Find where the given text appears and provide that cell's center as (X, Y) coordinate. 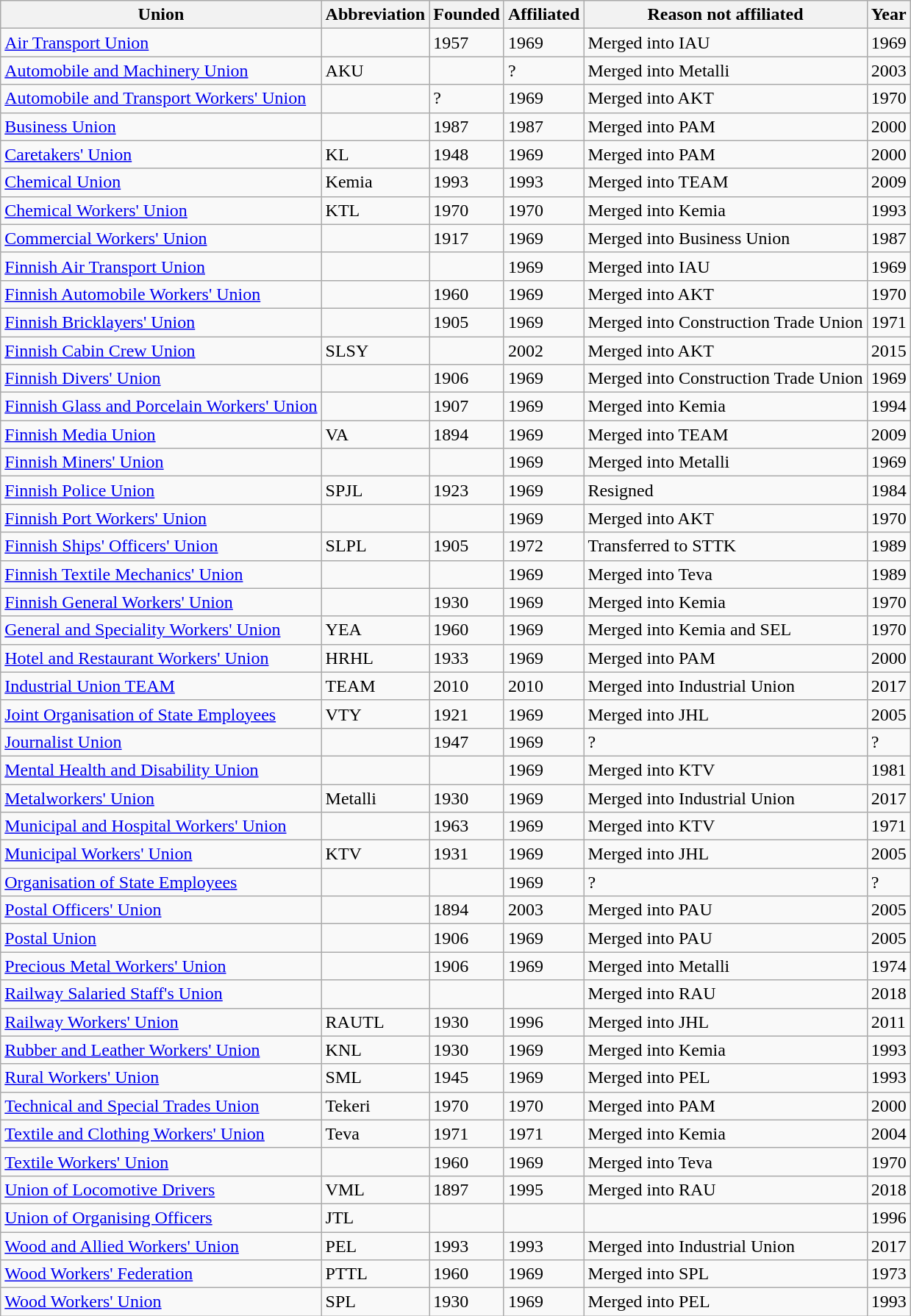
Joint Organisation of State Employees (161, 714)
Hotel and Restaurant Workers' Union (161, 658)
Union of Locomotive Drivers (161, 1190)
Finnish Textile Mechanics' Union (161, 574)
1907 (467, 407)
Mental Health and Disability Union (161, 770)
1917 (467, 238)
Finnish Police Union (161, 490)
Air Transport Union (161, 43)
1963 (467, 826)
Metalworkers' Union (161, 798)
Finnish General Workers' Union (161, 602)
Finnish Divers' Union (161, 379)
Rubber and Leather Workers' Union (161, 1050)
1972 (543, 546)
1948 (467, 154)
SPL (375, 1302)
Finnish Air Transport Union (161, 266)
1921 (467, 714)
Finnish Miners' Union (161, 462)
Municipal Workers' Union (161, 854)
Transferred to STTK (725, 546)
Municipal and Hospital Workers' Union (161, 826)
Wood Workers' Federation (161, 1274)
1974 (888, 966)
2015 (888, 351)
Union (161, 15)
Technical and Special Trades Union (161, 1106)
Business Union (161, 126)
Merged into Kemia and SEL (725, 630)
Railway Workers' Union (161, 1022)
Chemical Workers' Union (161, 210)
Finnish Automobile Workers' Union (161, 294)
Merged into SPL (725, 1274)
Tekeri (375, 1106)
Abbreviation (375, 15)
1923 (467, 490)
Postal Union (161, 938)
1947 (467, 742)
VML (375, 1190)
Metalli (375, 798)
SML (375, 1078)
Wood Workers' Union (161, 1302)
SLPL (375, 546)
Caretakers' Union (161, 154)
2011 (888, 1022)
Year (888, 15)
1945 (467, 1078)
Precious Metal Workers' Union (161, 966)
2004 (888, 1134)
VA (375, 435)
Affiliated (543, 15)
Finnish Bricklayers' Union (161, 322)
AKU (375, 71)
KTL (375, 210)
1984 (888, 490)
Textile and Clothing Workers' Union (161, 1134)
Finnish Media Union (161, 435)
Founded (467, 15)
HRHL (375, 658)
Teva (375, 1134)
YEA (375, 630)
Rural Workers' Union (161, 1078)
SLSY (375, 351)
Kemia (375, 182)
Journalist Union (161, 742)
Finnish Ships' Officers' Union (161, 546)
JTL (375, 1217)
1957 (467, 43)
Reason not affiliated (725, 15)
Industrial Union TEAM (161, 686)
Wood and Allied Workers' Union (161, 1246)
SPJL (375, 490)
1995 (543, 1190)
Finnish Glass and Porcelain Workers' Union (161, 407)
1973 (888, 1274)
Merged into Business Union (725, 238)
Finnish Port Workers' Union (161, 518)
1931 (467, 854)
Organisation of State Employees (161, 882)
RAUTL (375, 1022)
KTV (375, 854)
Resigned (725, 490)
Postal Officers' Union (161, 910)
Union of Organising Officers (161, 1217)
PTTL (375, 1274)
Chemical Union (161, 182)
PEL (375, 1246)
Automobile and Machinery Union (161, 71)
Commercial Workers' Union (161, 238)
VTY (375, 714)
Automobile and Transport Workers' Union (161, 99)
Finnish Cabin Crew Union (161, 351)
Railway Salaried Staff's Union (161, 994)
KL (375, 154)
1897 (467, 1190)
KNL (375, 1050)
General and Speciality Workers' Union (161, 630)
TEAM (375, 686)
1994 (888, 407)
1933 (467, 658)
2002 (543, 351)
1981 (888, 770)
Textile Workers' Union (161, 1162)
